Return the (X, Y) coordinate for the center point of the cell that contains the specified text.  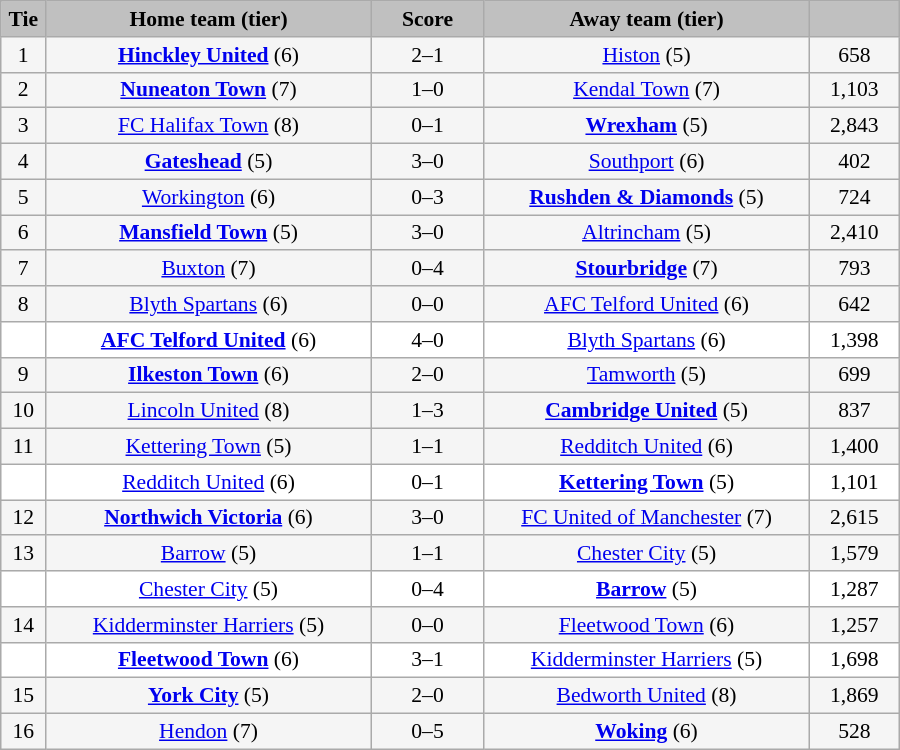
1,103 (854, 90)
16 (24, 732)
14 (24, 625)
793 (854, 269)
1 (24, 55)
1,101 (854, 482)
402 (854, 162)
10 (24, 411)
1–3 (427, 411)
Cambridge United (5) (647, 411)
Buxton (7) (209, 269)
York City (5) (209, 696)
528 (854, 732)
5 (24, 197)
2,843 (854, 126)
Lincoln United (8) (209, 411)
Nuneaton Town (7) (209, 90)
Tie (24, 19)
Hinckley United (6) (209, 55)
642 (854, 304)
Wrexham (5) (647, 126)
2,410 (854, 233)
Mansfield Town (5) (209, 233)
Ilkeston Town (6) (209, 375)
Bedworth United (8) (647, 696)
2,615 (854, 518)
1,579 (854, 554)
Gateshead (5) (209, 162)
837 (854, 411)
Woking (6) (647, 732)
Altrincham (5) (647, 233)
Kendal Town (7) (647, 90)
658 (854, 55)
724 (854, 197)
Histon (5) (647, 55)
9 (24, 375)
1,257 (854, 625)
8 (24, 304)
0–5 (427, 732)
Away team (tier) (647, 19)
FC United of Manchester (7) (647, 518)
Workington (6) (209, 197)
1,287 (854, 589)
3–1 (427, 660)
1–0 (427, 90)
1,398 (854, 340)
Southport (6) (647, 162)
Tamworth (5) (647, 375)
1,400 (854, 447)
Hendon (7) (209, 732)
699 (854, 375)
11 (24, 447)
Stourbridge (7) (647, 269)
2–1 (427, 55)
0–3 (427, 197)
15 (24, 696)
4 (24, 162)
13 (24, 554)
Northwich Victoria (6) (209, 518)
Score (427, 19)
FC Halifax Town (8) (209, 126)
6 (24, 233)
4–0 (427, 340)
1,698 (854, 660)
Rushden & Diamonds (5) (647, 197)
Home team (tier) (209, 19)
1,869 (854, 696)
12 (24, 518)
7 (24, 269)
3 (24, 126)
2 (24, 90)
